For the text-containing cell, return its midpoint in [x, y] coordinate format. 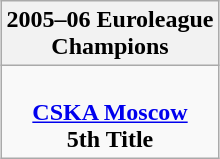
2005–06 EuroleagueChampions [110, 34]
CSKA Moscow 5th Title [110, 112]
